From the cell containing the given text, extract its center point as (x, y) coordinate. 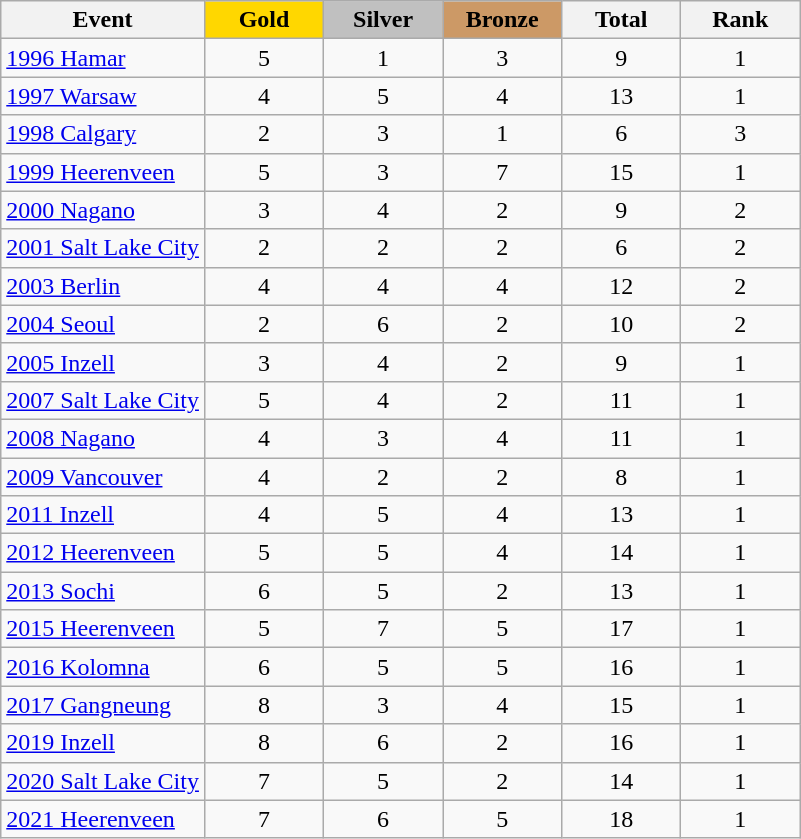
1999 Heerenveen (103, 172)
2017 Gangneung (103, 705)
1996 Hamar (103, 58)
Silver (384, 20)
Gold (264, 20)
1997 Warsaw (103, 96)
2021 Heerenveen (103, 819)
Total (622, 20)
2003 Berlin (103, 286)
2020 Salt Lake City (103, 781)
2004 Seoul (103, 324)
2019 Inzell (103, 743)
2016 Kolomna (103, 667)
2015 Heerenveen (103, 629)
Event (103, 20)
Bronze (502, 20)
2008 Nagano (103, 438)
2012 Heerenveen (103, 553)
12 (622, 286)
2013 Sochi (103, 591)
1998 Calgary (103, 134)
2001 Salt Lake City (103, 248)
2007 Salt Lake City (103, 400)
17 (622, 629)
2009 Vancouver (103, 477)
10 (622, 324)
Rank (740, 20)
2000 Nagano (103, 210)
2005 Inzell (103, 362)
18 (622, 819)
2011 Inzell (103, 515)
